Provide the (x, y) coordinate of the cell's center where the given text is located.  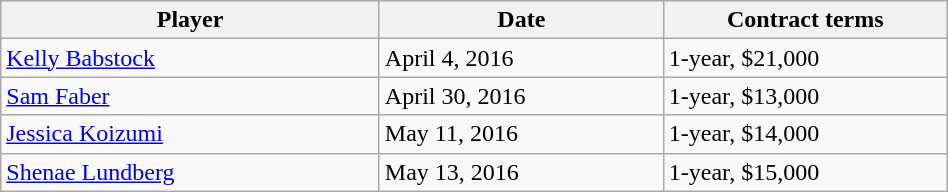
April 4, 2016 (521, 58)
May 11, 2016 (521, 134)
May 13, 2016 (521, 172)
1-year, $13,000 (805, 96)
Player (190, 20)
Contract terms (805, 20)
1-year, $15,000 (805, 172)
Date (521, 20)
Kelly Babstock (190, 58)
Jessica Koizumi (190, 134)
Shenae Lundberg (190, 172)
April 30, 2016 (521, 96)
Sam Faber (190, 96)
1-year, $14,000 (805, 134)
1-year, $21,000 (805, 58)
